Capture the cell that displays the provided text and extract its (x, y) central coordinate. 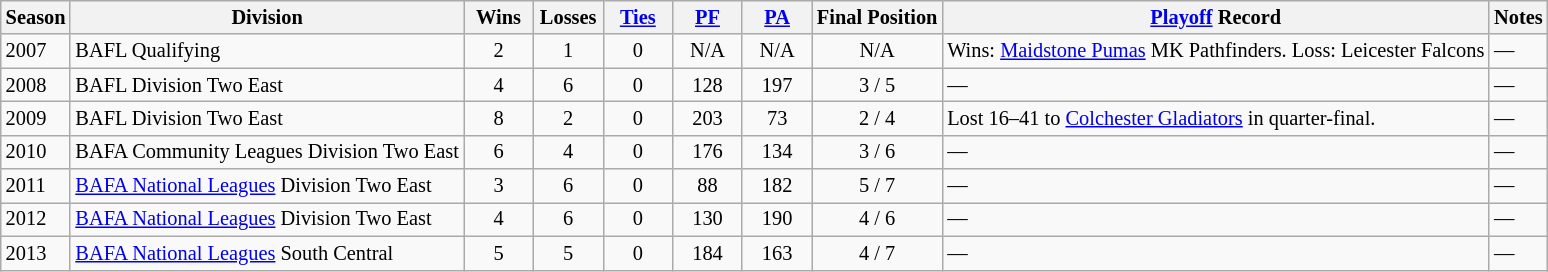
190 (777, 219)
3 / 5 (877, 85)
Losses (568, 17)
2008 (36, 85)
4 / 7 (877, 253)
184 (708, 253)
BAFL Qualifying (266, 51)
73 (777, 118)
163 (777, 253)
PA (777, 17)
Division (266, 17)
4 / 6 (877, 219)
Playoff Record (1216, 17)
Final Position (877, 17)
Wins: Maidstone Pumas MK Pathfinders. Loss: Leicester Falcons (1216, 51)
Lost 16–41 to Colchester Gladiators in quarter-final. (1216, 118)
PF (708, 17)
3 (499, 186)
128 (708, 85)
Wins (499, 17)
1 (568, 51)
8 (499, 118)
5 / 7 (877, 186)
203 (708, 118)
134 (777, 152)
BAFA Community Leagues Division Two East (266, 152)
88 (708, 186)
Notes (1518, 17)
182 (777, 186)
2007 (36, 51)
2010 (36, 152)
2 / 4 (877, 118)
BAFA National Leagues South Central (266, 253)
Ties (638, 17)
Season (36, 17)
2011 (36, 186)
130 (708, 219)
2009 (36, 118)
2012 (36, 219)
2013 (36, 253)
3 / 6 (877, 152)
197 (777, 85)
176 (708, 152)
